Extract the (X, Y) coordinate from the center of the cell holding the provided text.  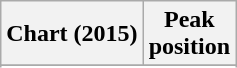
Chart (2015) (72, 34)
Peakposition (189, 34)
